Determine the (X, Y) coordinate at the center of the cell enclosing the given text.  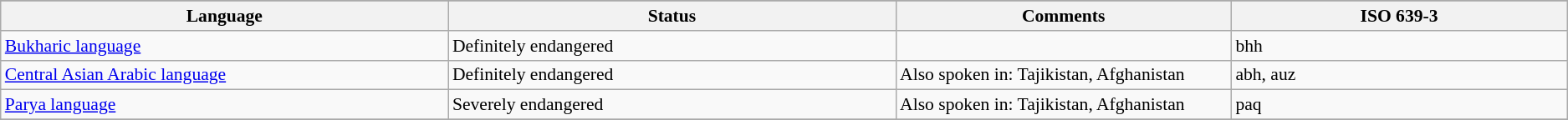
bhh (1398, 46)
abh, auz (1398, 75)
Central Asian Arabic language (224, 75)
Language (224, 16)
Parya language (224, 105)
ISO 639-3 (1398, 16)
Severely endangered (672, 105)
Bukharic language (224, 46)
Status (672, 16)
paq (1398, 105)
Comments (1064, 16)
